Search for the cell housing the specified text and yield its (X, Y) center coordinate. 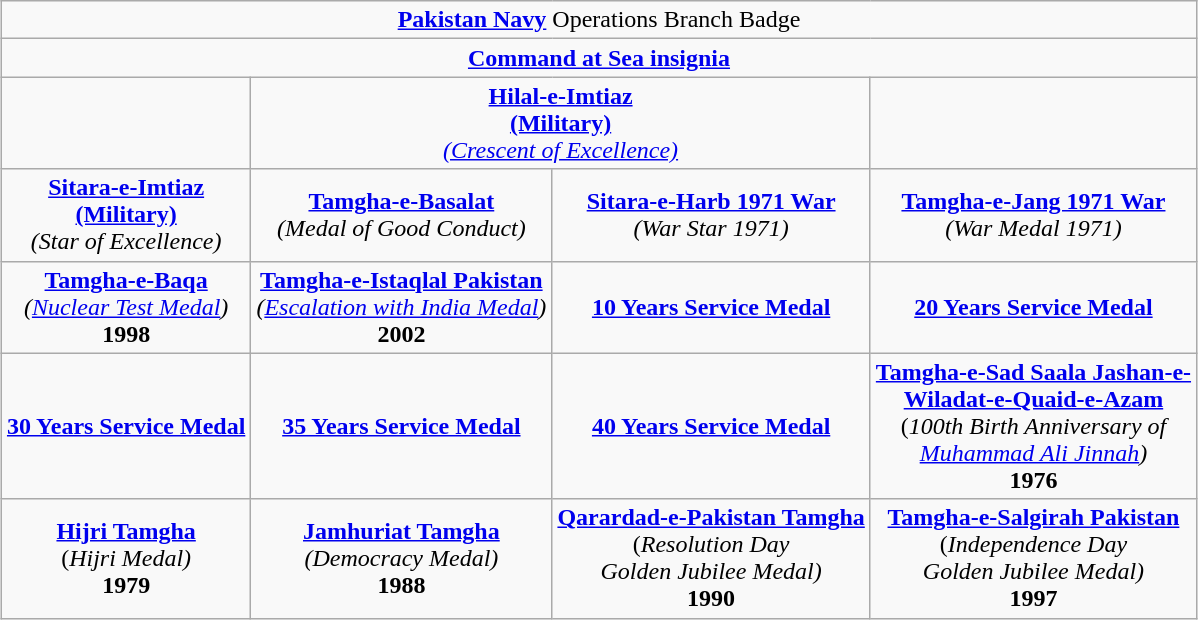
Pakistan Navy Operations Branch Badge (598, 20)
Hilal-e-Imtiaz(Military)(Crescent of Excellence) (560, 123)
Tamgha-e-Sad Saala Jashan-e-Wiladat-e-Quaid-e-Azam(100th Birth Anniversary ofMuhammad Ali Jinnah)1976 (1033, 426)
Sitara-e-Harb 1971 War(War Star 1971) (711, 215)
Tamgha-e-Baqa(Nuclear Test Medal)1998 (126, 307)
Command at Sea insignia (598, 58)
Tamgha-e-Basalat(Medal of Good Conduct) (402, 215)
Tamgha-e-Istaqlal Pakistan(Escalation with India Medal)2002 (402, 307)
Sitara-e-Imtiaz(Military)(Star of Excellence) (126, 215)
10 Years Service Medal (711, 307)
40 Years Service Medal (711, 426)
Tamgha-e-Salgirah Pakistan(Independence DayGolden Jubilee Medal)1997 (1033, 558)
35 Years Service Medal (402, 426)
Hijri Tamgha(Hijri Medal)1979 (126, 558)
Tamgha-e-Jang 1971 War(War Medal 1971) (1033, 215)
Qarardad-e-Pakistan Tamgha(Resolution DayGolden Jubilee Medal)1990 (711, 558)
30 Years Service Medal (126, 426)
Jamhuriat Tamgha(Democracy Medal)1988 (402, 558)
20 Years Service Medal (1033, 307)
